From the cell containing the given text, extract its center point as [X, Y] coordinate. 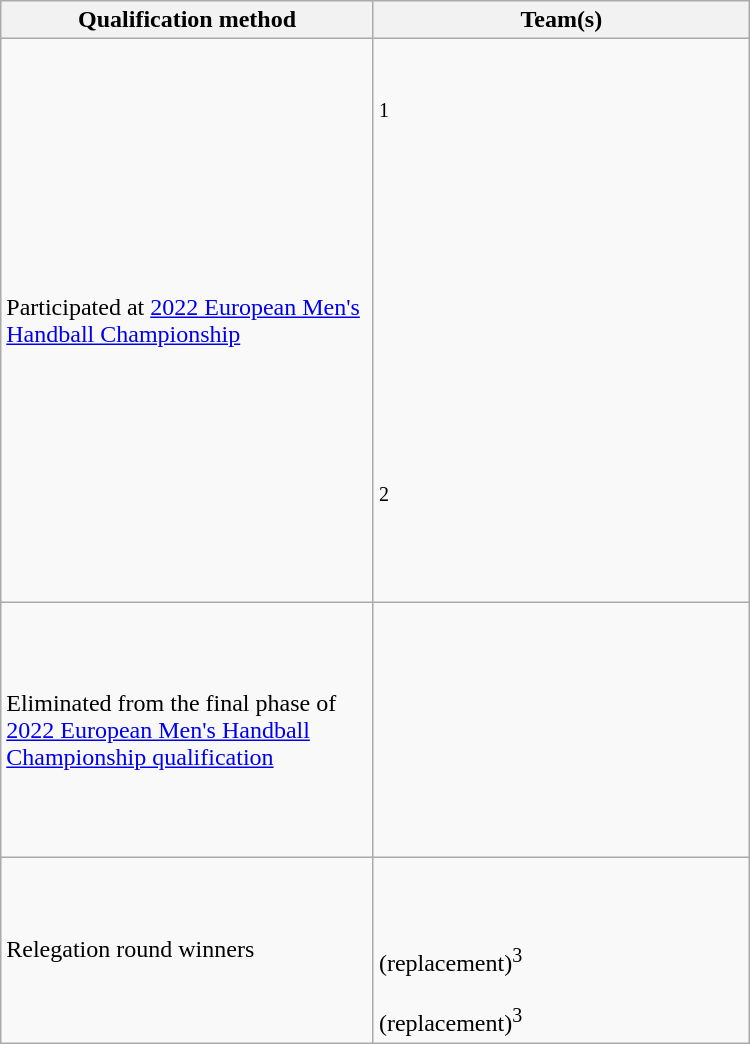
Participated at 2022 European Men's Handball Championship [188, 321]
1 2 [561, 321]
Qualification method [188, 20]
Relegation round winners [188, 950]
Eliminated from the final phase of 2022 European Men's Handball Championship qualification [188, 730]
(replacement)3 (replacement)3 [561, 950]
Team(s) [561, 20]
